Return the [X, Y] coordinate for the center point of the cell that contains the specified text.  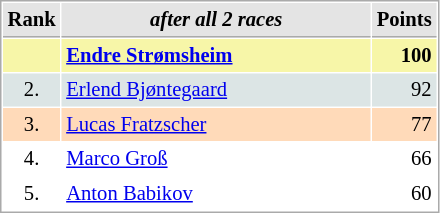
Rank [32, 20]
Lucas Fratzscher [216, 124]
Endre Strømsheim [216, 56]
Erlend Bjøntegaard [216, 90]
3. [32, 124]
Marco Groß [216, 158]
100 [404, 56]
4. [32, 158]
after all 2 races [216, 20]
66 [404, 158]
60 [404, 194]
77 [404, 124]
5. [32, 194]
Anton Babikov [216, 194]
Points [404, 20]
92 [404, 90]
2. [32, 90]
